Scan for the cell matching the given text and deliver its (X, Y) coordinate at center. 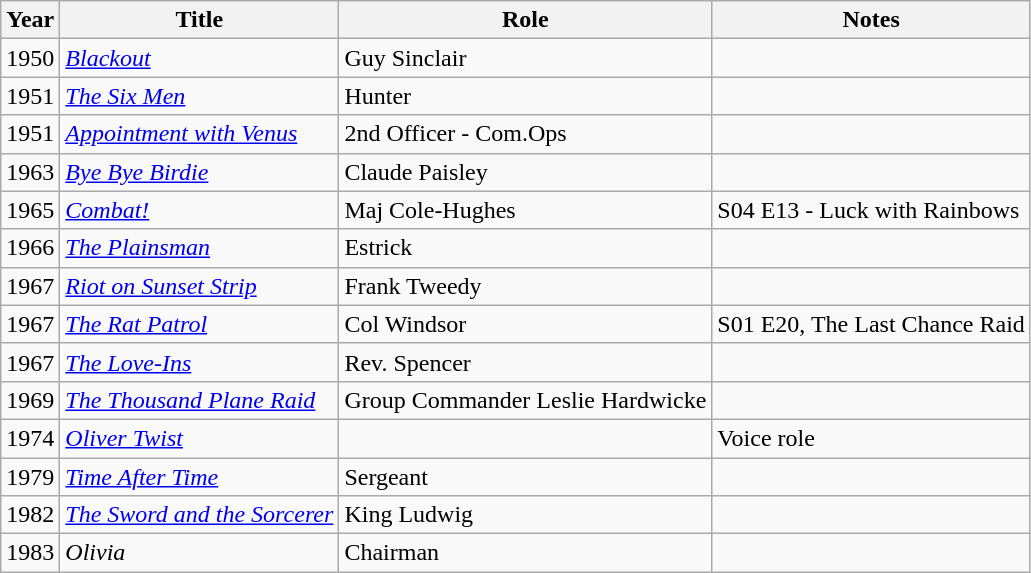
Frank Tweedy (526, 286)
Claude Paisley (526, 172)
Notes (872, 20)
1974 (30, 438)
Role (526, 20)
Year (30, 20)
1966 (30, 248)
Olivia (200, 553)
The Plainsman (200, 248)
Oliver Twist (200, 438)
2nd Officer - Com.Ops (526, 134)
Chairman (526, 553)
Rev. Spencer (526, 362)
S01 E20, The Last Chance Raid (872, 324)
S04 E13 - Luck with Rainbows (872, 210)
Riot on Sunset Strip (200, 286)
1950 (30, 58)
Sergeant (526, 477)
The Love-Ins (200, 362)
1982 (30, 515)
Time After Time (200, 477)
Appointment with Venus (200, 134)
Voice role (872, 438)
Estrick (526, 248)
King Ludwig (526, 515)
The Rat Patrol (200, 324)
Guy Sinclair (526, 58)
The Sword and the Sorcerer (200, 515)
Maj Cole-Hughes (526, 210)
1979 (30, 477)
1965 (30, 210)
1969 (30, 400)
Title (200, 20)
The Thousand Plane Raid (200, 400)
Bye Bye Birdie (200, 172)
The Six Men (200, 96)
Combat! (200, 210)
Hunter (526, 96)
1963 (30, 172)
1983 (30, 553)
Col Windsor (526, 324)
Blackout (200, 58)
Group Commander Leslie Hardwicke (526, 400)
